Scan for the cell matching the given text and deliver its (X, Y) coordinate at center. 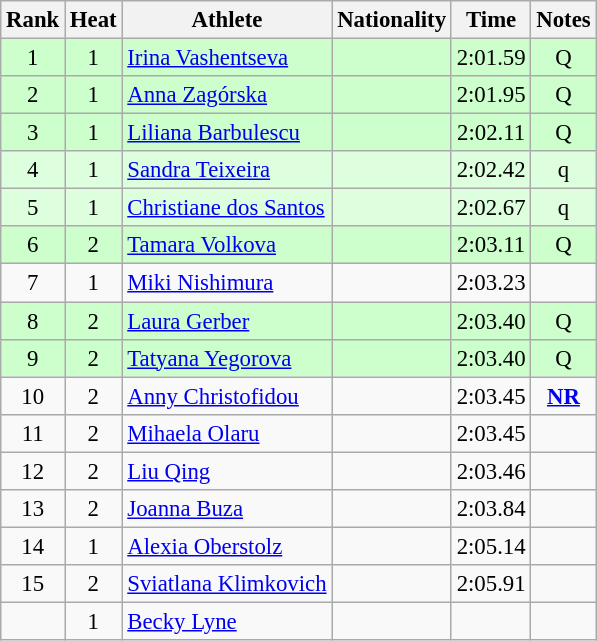
Heat (94, 20)
Liliana Barbulescu (227, 133)
Alexia Oberstolz (227, 546)
3 (33, 133)
2:01.59 (491, 58)
Liu Qing (227, 471)
2:05.91 (491, 584)
Mihaela Olaru (227, 433)
4 (33, 170)
Athlete (227, 20)
2:02.42 (491, 170)
12 (33, 471)
Rank (33, 20)
Joanna Buza (227, 509)
14 (33, 546)
5 (33, 208)
Christiane dos Santos (227, 208)
11 (33, 433)
Tatyana Yegorova (227, 358)
Sandra Teixeira (227, 170)
2:02.11 (491, 133)
2:03.46 (491, 471)
10 (33, 396)
2:01.95 (491, 95)
Time (491, 20)
15 (33, 584)
Irina Vashentseva (227, 58)
NR (564, 396)
13 (33, 509)
Miki Nishimura (227, 283)
6 (33, 245)
8 (33, 321)
2:03.84 (491, 509)
Becky Lyne (227, 621)
2:03.23 (491, 283)
2:05.14 (491, 546)
Tamara Volkova (227, 245)
Nationality (392, 20)
Sviatlana Klimkovich (227, 584)
Anna Zagórska (227, 95)
Notes (564, 20)
2:03.11 (491, 245)
7 (33, 283)
9 (33, 358)
2:02.67 (491, 208)
Laura Gerber (227, 321)
Anny Christofidou (227, 396)
